Return the (X, Y) coordinate for the center point of the cell that contains the specified text.  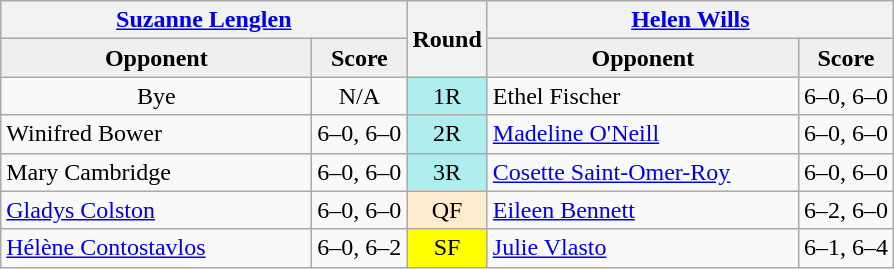
Round (447, 39)
QF (447, 210)
Eileen Bennett (642, 210)
Julie Vlasto (642, 248)
Helen Wills (690, 20)
SF (447, 248)
Suzanne Lenglen (204, 20)
Cosette Saint-Omer-Roy (642, 172)
N/A (360, 96)
Bye (156, 96)
3R (447, 172)
6–1, 6–4 (846, 248)
Mary Cambridge (156, 172)
6–0, 6–2 (360, 248)
6–2, 6–0 (846, 210)
Madeline O'Neill (642, 134)
Gladys Colston (156, 210)
2R (447, 134)
Ethel Fischer (642, 96)
1R (447, 96)
Hélène Contostavlos (156, 248)
Winifred Bower (156, 134)
